Pinpoint the cell where the given text exists, returning its [x, y] midpoint coordinate. 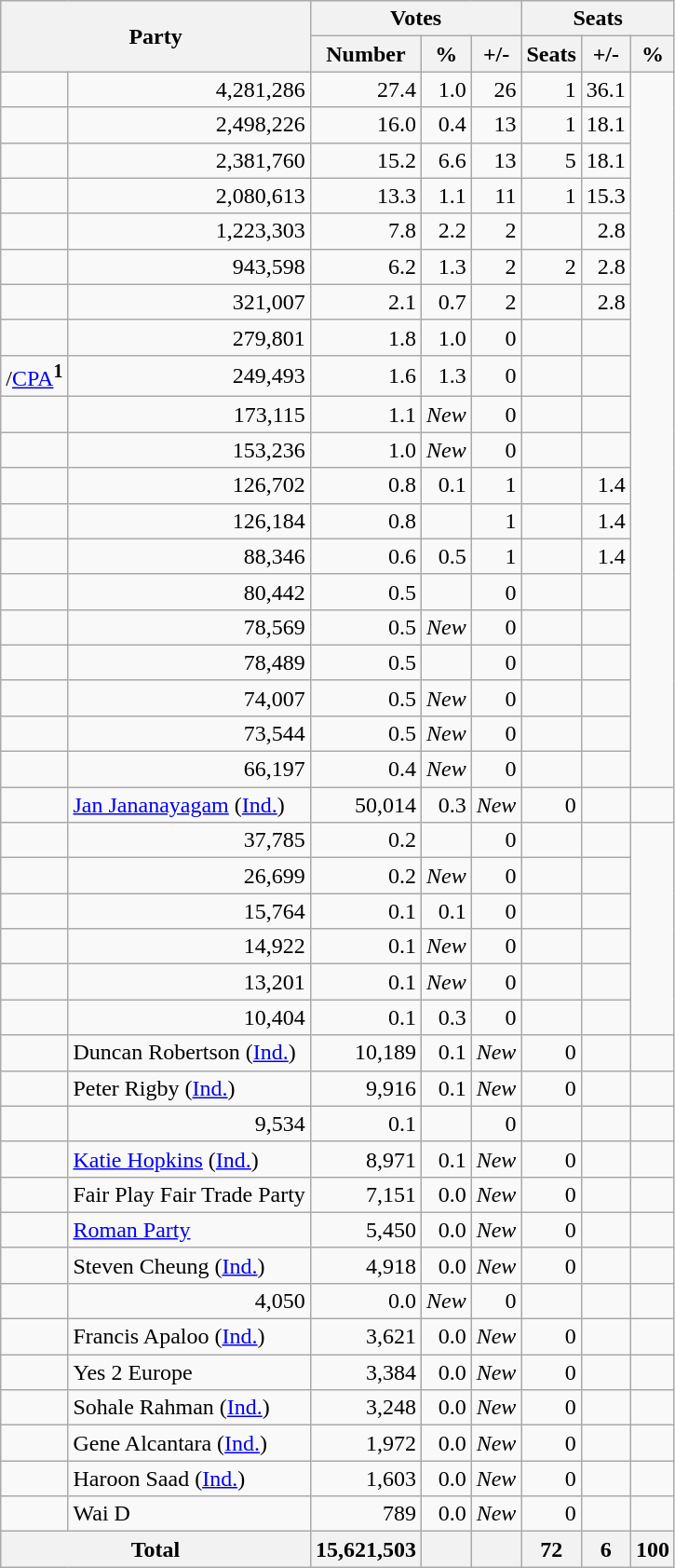
10,404 [189, 1017]
Votes [415, 19]
9,534 [189, 1124]
73,544 [189, 733]
1.8 [365, 337]
Steven Cheung (Ind.) [189, 1265]
173,115 [189, 415]
7.8 [365, 231]
15,621,503 [365, 1549]
13,201 [189, 982]
15.2 [365, 160]
1,972 [365, 1443]
126,702 [189, 485]
Haroon Saad (Ind.) [189, 1479]
16.0 [365, 125]
3,384 [365, 1372]
2.2 [446, 231]
0.7 [446, 302]
80,442 [189, 592]
6.6 [446, 160]
14,922 [189, 947]
Katie Hopkins (Ind.) [189, 1159]
88,346 [189, 556]
5,450 [365, 1230]
15,764 [189, 911]
50,014 [365, 805]
1,603 [365, 1479]
943,598 [189, 266]
2,498,226 [189, 125]
72 [551, 1549]
Gene Alcantara (Ind.) [189, 1443]
36.1 [605, 89]
3,621 [365, 1337]
3,248 [365, 1408]
321,007 [189, 302]
1,223,303 [189, 231]
4,918 [365, 1265]
Jan Jananayagam (Ind.) [189, 805]
74,007 [189, 698]
7,151 [365, 1194]
279,801 [189, 337]
11 [496, 196]
66,197 [189, 770]
6.2 [365, 266]
78,569 [189, 627]
37,785 [189, 840]
4,281,286 [189, 89]
10,189 [365, 1053]
8,971 [365, 1159]
249,493 [189, 376]
6 [605, 1549]
Wai D [189, 1514]
Total [156, 1549]
789 [365, 1514]
126,184 [189, 521]
Sohale Rahman (Ind.) [189, 1408]
13.3 [365, 196]
Fair Play Fair Trade Party [189, 1194]
2.1 [365, 302]
Peter Rigby (Ind.) [189, 1088]
Duncan Robertson (Ind.) [189, 1053]
Party [156, 36]
9,916 [365, 1088]
5 [551, 160]
27.4 [365, 89]
/CPA1 [34, 376]
Roman Party [189, 1230]
Number [365, 54]
1.6 [365, 376]
100 [652, 1549]
2,381,760 [189, 160]
15.3 [605, 196]
78,489 [189, 662]
Yes 2 Europe [189, 1372]
153,236 [189, 450]
4,050 [189, 1301]
Francis Apaloo (Ind.) [189, 1337]
2,080,613 [189, 196]
26 [496, 89]
26,699 [189, 876]
0.6 [365, 556]
